Locate the cell with the specified text and output its [x, y] center coordinate. 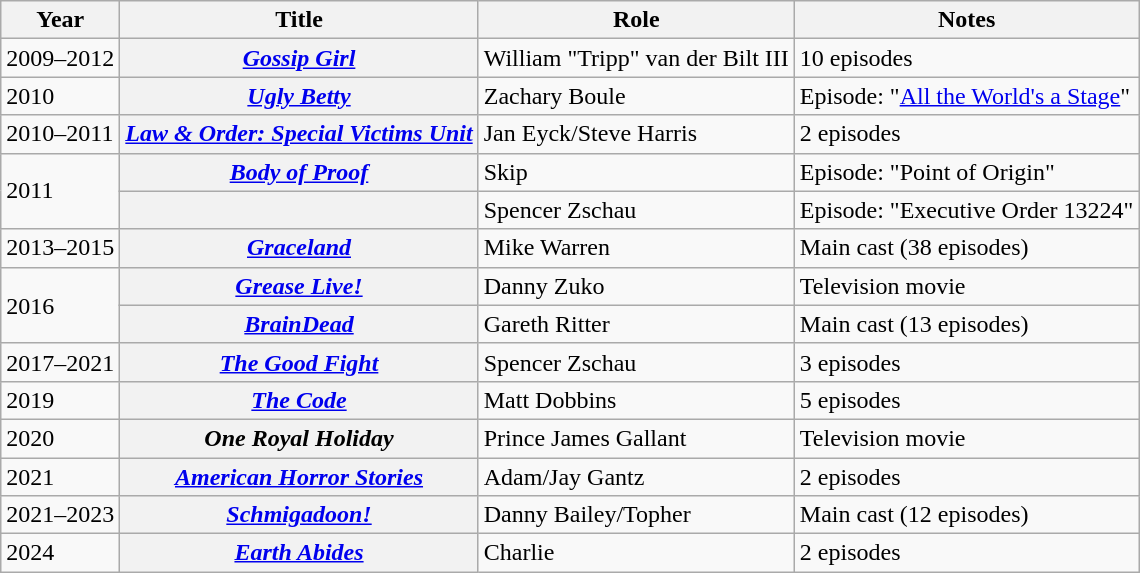
2024 [60, 553]
Danny Bailey/Topher [636, 515]
2020 [60, 438]
Matt Dobbins [636, 400]
Gossip Girl [299, 58]
2021 [60, 477]
Jan Eyck/Steve Harris [636, 134]
Graceland [299, 248]
Gareth Ritter [636, 324]
2016 [60, 305]
Grease Live! [299, 286]
Earth Abides [299, 553]
2010 [60, 96]
Adam/Jay Gantz [636, 477]
Skip [636, 172]
2010–2011 [60, 134]
2009–2012 [60, 58]
Ugly Betty [299, 96]
2013–2015 [60, 248]
Episode: "Executive Order 13224" [966, 210]
One Royal Holiday [299, 438]
The Good Fight [299, 362]
Year [60, 20]
Schmigadoon! [299, 515]
The Code [299, 400]
Charlie [636, 553]
Main cast (38 episodes) [966, 248]
Title [299, 20]
Episode: "All the World's a Stage" [966, 96]
Main cast (13 episodes) [966, 324]
2017–2021 [60, 362]
5 episodes [966, 400]
American Horror Stories [299, 477]
Danny Zuko [636, 286]
William "Tripp" van der Bilt III [636, 58]
Role [636, 20]
Prince James Gallant [636, 438]
Episode: "Point of Origin" [966, 172]
Body of Proof [299, 172]
2021–2023 [60, 515]
Main cast (12 episodes) [966, 515]
Mike Warren [636, 248]
3 episodes [966, 362]
2019 [60, 400]
10 episodes [966, 58]
2011 [60, 191]
Zachary Boule [636, 96]
Notes [966, 20]
BrainDead [299, 324]
Law & Order: Special Victims Unit [299, 134]
